Locate the cell with the specified text and output its [x, y] center coordinate. 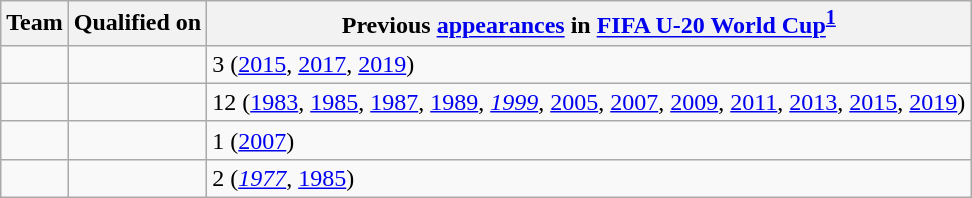
2 (1977, 1985) [589, 178]
12 (1983, 1985, 1987, 1989, 1999, 2005, 2007, 2009, 2011, 2013, 2015, 2019) [589, 102]
1 (2007) [589, 140]
Qualified on [137, 24]
Previous appearances in FIFA U-20 World Cup1 [589, 24]
Team [35, 24]
3 (2015, 2017, 2019) [589, 64]
